Pinpoint the cell where the given text exists, returning its (x, y) midpoint coordinate. 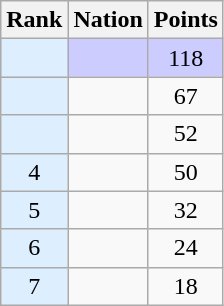
18 (186, 286)
118 (186, 58)
32 (186, 210)
24 (186, 248)
50 (186, 172)
5 (34, 210)
6 (34, 248)
52 (186, 134)
7 (34, 286)
Rank (34, 20)
Nation (108, 20)
Points (186, 20)
67 (186, 96)
4 (34, 172)
